Extract the (X, Y) coordinate from the center of the cell holding the provided text.  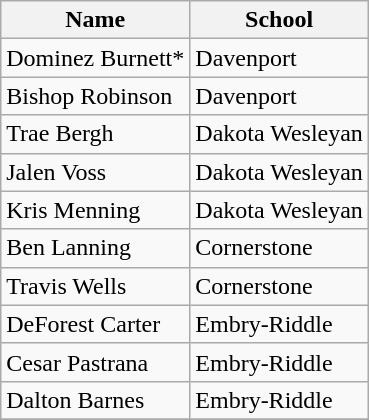
Trae Bergh (96, 134)
Travis Wells (96, 286)
Cesar Pastrana (96, 362)
Dalton Barnes (96, 400)
Dominez Burnett* (96, 58)
School (280, 20)
DeForest Carter (96, 324)
Kris Menning (96, 210)
Bishop Robinson (96, 96)
Ben Lanning (96, 248)
Jalen Voss (96, 172)
Name (96, 20)
